Locate the cell with the specified text and output its [X, Y] center coordinate. 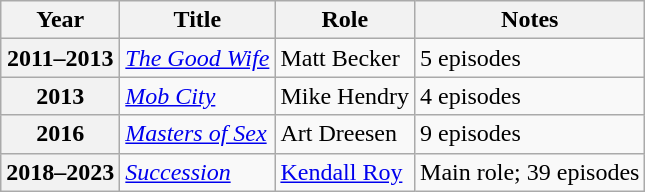
2011–2013 [60, 58]
4 episodes [530, 96]
Masters of Sex [198, 134]
Kendall Roy [345, 172]
9 episodes [530, 134]
2016 [60, 134]
5 episodes [530, 58]
Succession [198, 172]
Role [345, 20]
2013 [60, 96]
Art Dreesen [345, 134]
2018–2023 [60, 172]
Main role; 39 episodes [530, 172]
Year [60, 20]
Matt Becker [345, 58]
Mike Hendry [345, 96]
Title [198, 20]
The Good Wife [198, 58]
Mob City [198, 96]
Notes [530, 20]
